From the cell containing the given text, extract its center point as (x, y) coordinate. 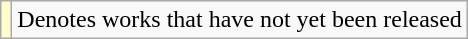
Denotes works that have not yet been released (240, 20)
